Capture the cell that displays the provided text and extract its [x, y] central coordinate. 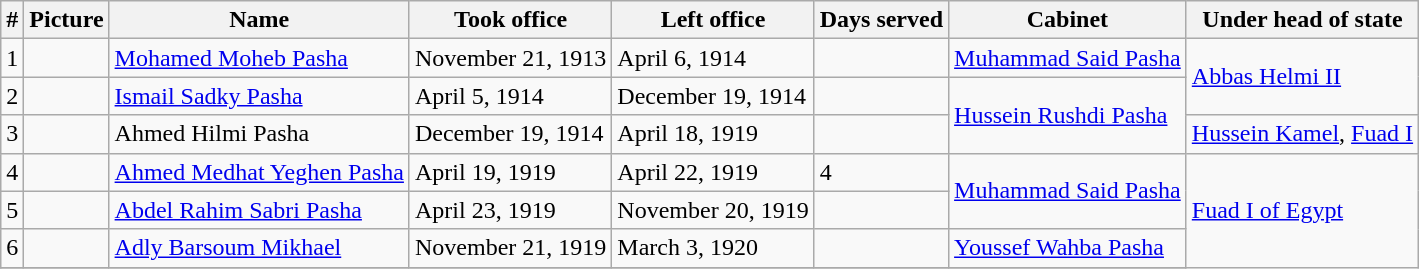
Abdel Rahim Sabri Pasha [259, 210]
Left office [713, 20]
Ahmed Hilmi Pasha [259, 134]
Mohamed Moheb Pasha [259, 58]
Name [259, 20]
April 6, 1914 [713, 58]
November 21, 1913 [510, 58]
Ismail Sadky Pasha [259, 96]
2 [12, 96]
# [12, 20]
6 [12, 248]
Picture [66, 20]
Days served [881, 20]
April 23, 1919 [510, 210]
April 19, 1919 [510, 172]
Under head of state [1302, 20]
Fuad I of Egypt [1302, 210]
Took office [510, 20]
April 18, 1919 [713, 134]
Adly Barsoum Mikhael [259, 248]
April 22, 1919 [713, 172]
April 5, 1914 [510, 96]
Ahmed Medhat Yeghen Pasha [259, 172]
Youssef Wahba Pasha [1068, 248]
Hussein Rushdi Pasha [1068, 115]
November 21, 1919 [510, 248]
March 3, 1920 [713, 248]
Hussein Kamel, Fuad I [1302, 134]
5 [12, 210]
Cabinet [1068, 20]
1 [12, 58]
Abbas Helmi II [1302, 77]
3 [12, 134]
November 20, 1919 [713, 210]
